Pinpoint the cell where the given text exists, returning its (x, y) midpoint coordinate. 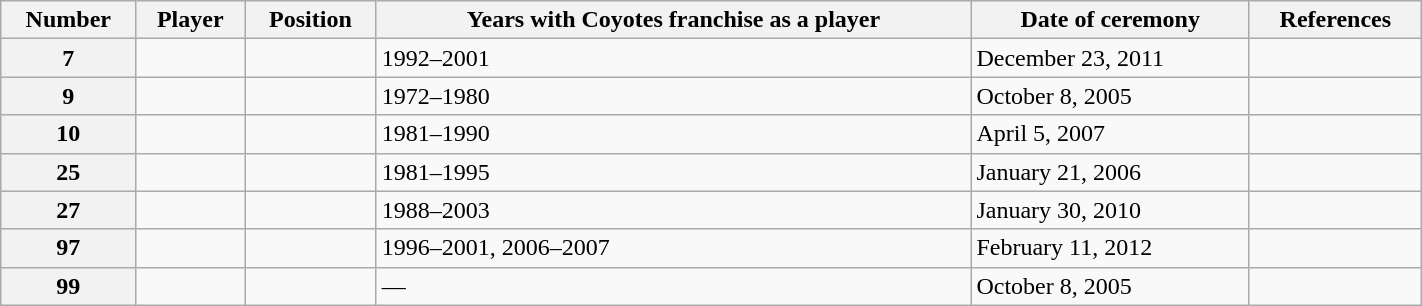
January 21, 2006 (1110, 172)
1972–1980 (674, 96)
9 (68, 96)
Player (190, 20)
1981–1995 (674, 172)
January 30, 2010 (1110, 210)
97 (68, 248)
99 (68, 286)
Years with Coyotes franchise as a player (674, 20)
27 (68, 210)
25 (68, 172)
1992–2001 (674, 58)
Number (68, 20)
Position (310, 20)
1996–2001, 2006–2007 (674, 248)
February 11, 2012 (1110, 248)
References (1335, 20)
— (674, 286)
7 (68, 58)
1981–1990 (674, 134)
10 (68, 134)
April 5, 2007 (1110, 134)
1988–2003 (674, 210)
December 23, 2011 (1110, 58)
Date of ceremony (1110, 20)
